Output the [x, y] coordinate of the center of the cell containing the given text.  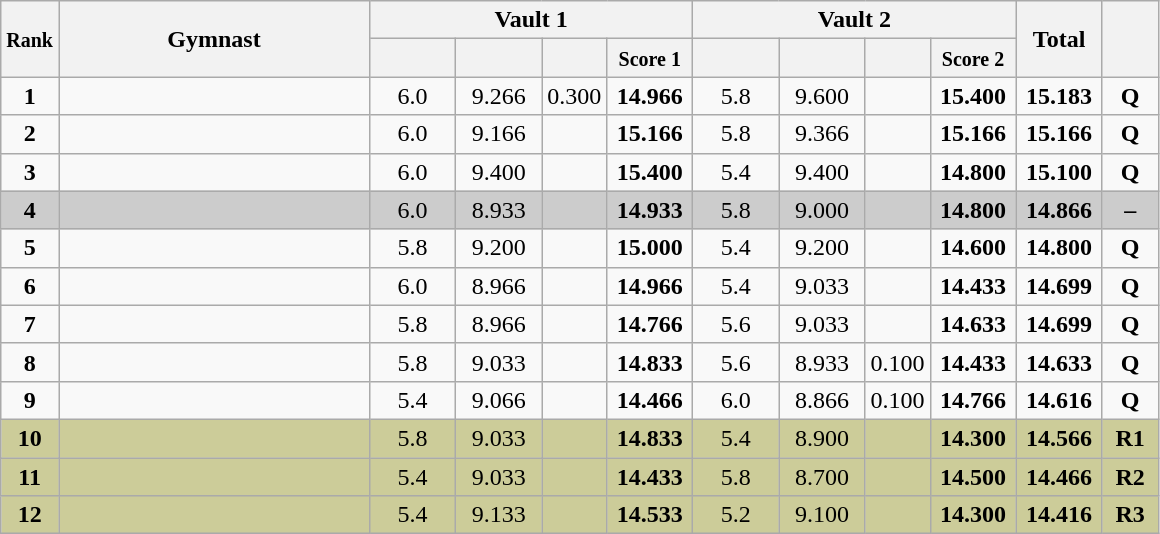
9.600 [822, 96]
14.500 [973, 477]
9.000 [822, 210]
9.066 [499, 400]
R2 [1130, 477]
15.183 [1059, 96]
Rank [30, 39]
– [1130, 210]
3 [30, 172]
8.900 [822, 438]
R3 [1130, 515]
9.133 [499, 515]
14.533 [650, 515]
9.100 [822, 515]
14.866 [1059, 210]
Score 1 [650, 58]
9.266 [499, 96]
9.366 [822, 134]
1 [30, 96]
14.933 [650, 210]
14.600 [973, 248]
14.616 [1059, 400]
Vault 1 [532, 20]
7 [30, 324]
12 [30, 515]
4 [30, 210]
9 [30, 400]
9.166 [499, 134]
15.000 [650, 248]
5.2 [736, 515]
Score 2 [973, 58]
8.700 [822, 477]
Total [1059, 39]
R1 [1130, 438]
8.866 [822, 400]
8 [30, 362]
11 [30, 477]
Vault 2 [854, 20]
2 [30, 134]
0.300 [574, 96]
10 [30, 438]
6 [30, 286]
5 [30, 248]
Gymnast [214, 39]
15.100 [1059, 172]
14.416 [1059, 515]
14.566 [1059, 438]
